Scan for the cell matching the given text and deliver its (X, Y) coordinate at center. 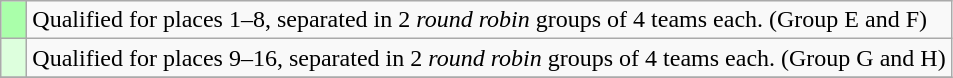
Qualified for places 9–16, separated in 2 round robin groups of 4 teams each. (Group G and H) (489, 58)
Qualified for places 1–8, separated in 2 round robin groups of 4 teams each. (Group E and F) (489, 20)
